Return the (x, y) coordinate for the center point of the cell that contains the specified text.  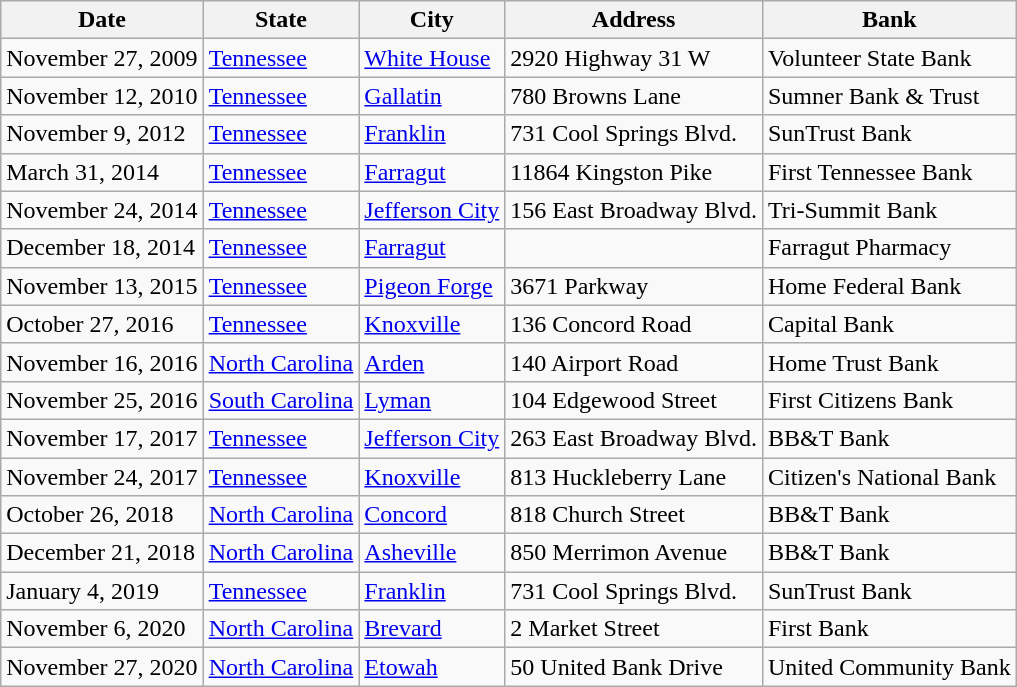
Concord (432, 515)
Citizen's National Bank (889, 477)
November 16, 2016 (102, 362)
Volunteer State Bank (889, 58)
3671 Parkway (634, 286)
November 13, 2015 (102, 286)
263 East Broadway Blvd. (634, 438)
Home Federal Bank (889, 286)
November 24, 2014 (102, 210)
Address (634, 20)
50 United Bank Drive (634, 667)
First Bank (889, 629)
136 Concord Road (634, 324)
Etowah (432, 667)
October 26, 2018 (102, 515)
November 25, 2016 (102, 400)
850 Merrimon Avenue (634, 553)
December 18, 2014 (102, 248)
Date (102, 20)
Asheville (432, 553)
November 17, 2017 (102, 438)
City (432, 20)
140 Airport Road (634, 362)
First Tennessee Bank (889, 172)
November 24, 2017 (102, 477)
Arden (432, 362)
Sumner Bank & Trust (889, 96)
Capital Bank (889, 324)
11864 Kingston Pike (634, 172)
2920 Highway 31 W (634, 58)
White House (432, 58)
2 Market Street (634, 629)
156 East Broadway Blvd. (634, 210)
104 Edgewood Street (634, 400)
813 Huckleberry Lane (634, 477)
Farragut Pharmacy (889, 248)
Lyman (432, 400)
October 27, 2016 (102, 324)
November 12, 2010 (102, 96)
United Community Bank (889, 667)
Pigeon Forge (432, 286)
Brevard (432, 629)
Home Trust Bank (889, 362)
November 9, 2012 (102, 134)
November 6, 2020 (102, 629)
818 Church Street (634, 515)
November 27, 2020 (102, 667)
December 21, 2018 (102, 553)
November 27, 2009 (102, 58)
780 Browns Lane (634, 96)
Tri-Summit Bank (889, 210)
January 4, 2019 (102, 591)
South Carolina (281, 400)
State (281, 20)
Gallatin (432, 96)
First Citizens Bank (889, 400)
March 31, 2014 (102, 172)
Bank (889, 20)
